Locate the cell with the specified text and output its (x, y) center coordinate. 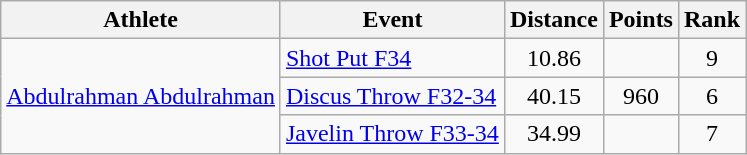
7 (712, 134)
Rank (712, 20)
960 (640, 96)
40.15 (554, 96)
Distance (554, 20)
10.86 (554, 58)
Abdulrahman Abdulrahman (141, 96)
Javelin Throw F33-34 (392, 134)
34.99 (554, 134)
Discus Throw F32-34 (392, 96)
Shot Put F34 (392, 58)
6 (712, 96)
Points (640, 20)
9 (712, 58)
Athlete (141, 20)
Event (392, 20)
